Extract the (x, y) coordinate from the center of the cell holding the provided text.  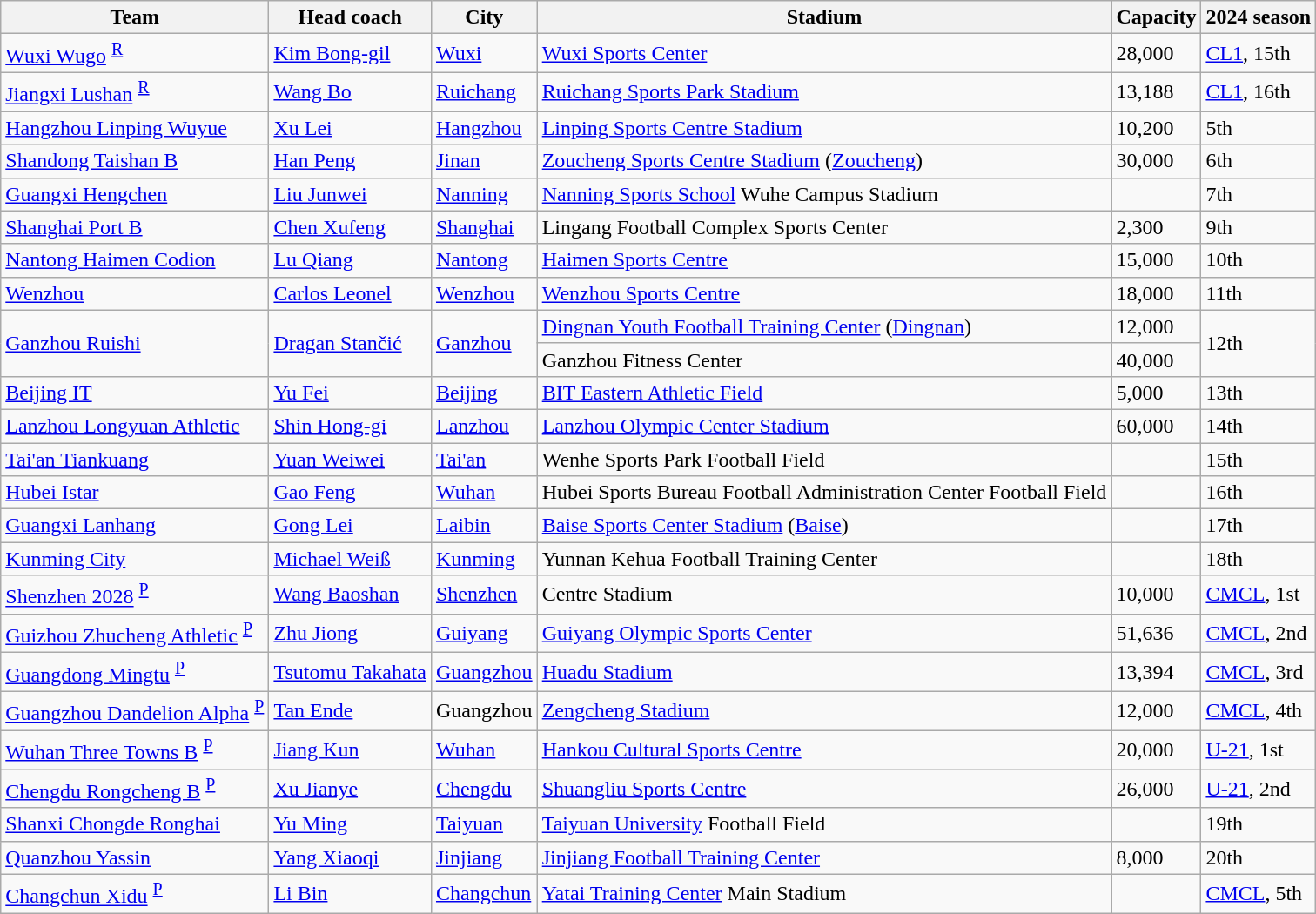
Hangzhou Linping Wuyue (135, 128)
12th (1259, 343)
CMCL, 5th (1259, 893)
19th (1259, 824)
Baise Sports Center Stadium (Baise) (824, 526)
14th (1259, 426)
Laibin (484, 526)
Kunming City (135, 559)
13,394 (1156, 672)
Li Bin (350, 893)
Ganzhou (484, 343)
Beijing IT (135, 393)
Head coach (350, 17)
16th (1259, 493)
U-21, 1st (1259, 750)
Nanning (484, 194)
Wuxi Sports Center (824, 54)
8,000 (1156, 857)
Chengdu (484, 789)
BIT Eastern Athletic Field (824, 393)
Ganzhou Ruishi (135, 343)
2,300 (1156, 227)
Shenzhen 2028 P (135, 595)
51,636 (1156, 634)
CMCL, 4th (1259, 710)
Taiyuan University Football Field (824, 824)
Carlos Leonel (350, 293)
5th (1259, 128)
Guiyang (484, 634)
Michael Weiß (350, 559)
Guizhou Zhucheng Athletic P (135, 634)
Wuxi (484, 54)
Xu Lei (350, 128)
10,000 (1156, 595)
6th (1259, 161)
Wenhe Sports Park Football Field (824, 460)
Nanning Sports School Wuhe Campus Stadium (824, 194)
Yang Xiaoqi (350, 857)
28,000 (1156, 54)
CMCL, 2nd (1259, 634)
Yuan Weiwei (350, 460)
Gong Lei (350, 526)
Team (135, 17)
Yunnan Kehua Football Training Center (824, 559)
Shuangliu Sports Centre (824, 789)
Changchun Xidu P (135, 893)
Dingnan Youth Football Training Center (Dingnan) (824, 326)
40,000 (1156, 360)
Dragan Stančić (350, 343)
17th (1259, 526)
15,000 (1156, 260)
Shanghai Port B (135, 227)
13th (1259, 393)
Zoucheng Sports Centre Stadium (Zoucheng) (824, 161)
10,200 (1156, 128)
Jiang Kun (350, 750)
Guangxi Lanhang (135, 526)
Yu Ming (350, 824)
Wuhan Three Towns B P (135, 750)
7th (1259, 194)
Lanzhou (484, 426)
CL1, 16th (1259, 92)
Lanzhou Olympic Center Stadium (824, 426)
60,000 (1156, 426)
9th (1259, 227)
Shanghai (484, 227)
Kunming (484, 559)
Shenzhen (484, 595)
Jiangxi Lushan R (135, 92)
Ganzhou Fitness Center (824, 360)
Wuxi Wugo R (135, 54)
18th (1259, 559)
Centre Stadium (824, 595)
Shanxi Chongde Ronghai (135, 824)
Stadium (824, 17)
5,000 (1156, 393)
Kim Bong-gil (350, 54)
Jinjiang (484, 857)
Jinjiang Football Training Center (824, 857)
Shin Hong-gi (350, 426)
CMCL, 3rd (1259, 672)
Xu Jianye (350, 789)
Lanzhou Longyuan Athletic (135, 426)
Haimen Sports Centre (824, 260)
13,188 (1156, 92)
20th (1259, 857)
Guangdong Mingtu P (135, 672)
18,000 (1156, 293)
Jinan (484, 161)
Tan Ende (350, 710)
Wang Baoshan (350, 595)
Nantong (484, 260)
CL1, 15th (1259, 54)
City (484, 17)
Gao Feng (350, 493)
Hangzhou (484, 128)
2024 season (1259, 17)
Zengcheng Stadium (824, 710)
Guangzhou Dandelion Alpha P (135, 710)
CMCL, 1st (1259, 595)
Changchun (484, 893)
Yu Fei (350, 393)
Tsutomu Takahata (350, 672)
Linping Sports Centre Stadium (824, 128)
Guiyang Olympic Sports Center (824, 634)
Wang Bo (350, 92)
11th (1259, 293)
Wenzhou Sports Centre (824, 293)
30,000 (1156, 161)
Lu Qiang (350, 260)
10th (1259, 260)
Nantong Haimen Codion (135, 260)
Chen Xufeng (350, 227)
Guangxi Hengchen (135, 194)
Huadu Stadium (824, 672)
Capacity (1156, 17)
Shandong Taishan B (135, 161)
Lingang Football Complex Sports Center (824, 227)
Hubei Istar (135, 493)
26,000 (1156, 789)
Ruichang Sports Park Stadium (824, 92)
20,000 (1156, 750)
Ruichang (484, 92)
Quanzhou Yassin (135, 857)
Hubei Sports Bureau Football Administration Center Football Field (824, 493)
Liu Junwei (350, 194)
Tai'an Tiankuang (135, 460)
Chengdu Rongcheng B P (135, 789)
Taiyuan (484, 824)
Yatai Training Center Main Stadium (824, 893)
Tai'an (484, 460)
Zhu Jiong (350, 634)
Beijing (484, 393)
Han Peng (350, 161)
15th (1259, 460)
U-21, 2nd (1259, 789)
Hankou Cultural Sports Centre (824, 750)
